For the text-containing cell, return its midpoint in [X, Y] coordinate format. 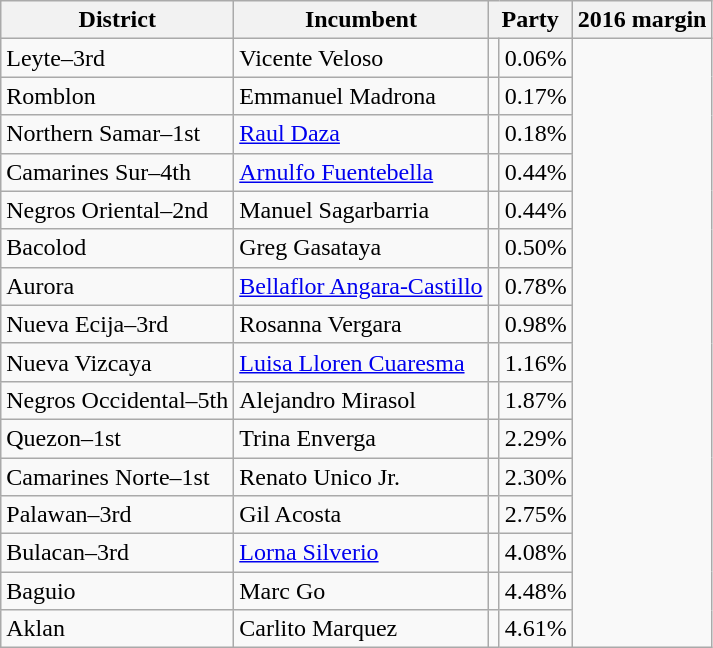
0.50% [536, 248]
Emmanuel Madrona [361, 96]
Alejandro Mirasol [361, 400]
Party [530, 20]
Gil Acosta [361, 515]
Baguio [118, 591]
Renato Unico Jr. [361, 477]
Luisa Lloren Cuaresma [361, 362]
Bulacan–3rd [118, 553]
Nueva Vizcaya [118, 362]
Romblon [118, 96]
Camarines Norte–1st [118, 477]
0.17% [536, 96]
Camarines Sur–4th [118, 172]
Lorna Silverio [361, 553]
Aurora [118, 286]
1.87% [536, 400]
1.16% [536, 362]
2.30% [536, 477]
0.98% [536, 324]
Bellaflor Angara-Castillo [361, 286]
Leyte–3rd [118, 58]
0.06% [536, 58]
District [118, 20]
0.78% [536, 286]
0.18% [536, 134]
Manuel Sagarbarria [361, 210]
Carlito Marquez [361, 629]
Arnulfo Fuentebella [361, 172]
Incumbent [361, 20]
Negros Occidental–5th [118, 400]
Nueva Ecija–3rd [118, 324]
Marc Go [361, 591]
2016 margin [642, 20]
Northern Samar–1st [118, 134]
4.08% [536, 553]
Vicente Veloso [361, 58]
Quezon–1st [118, 438]
Trina Enverga [361, 438]
2.29% [536, 438]
Greg Gasataya [361, 248]
Bacolod [118, 248]
4.48% [536, 591]
Raul Daza [361, 134]
2.75% [536, 515]
4.61% [536, 629]
Palawan–3rd [118, 515]
Aklan [118, 629]
Negros Oriental–2nd [118, 210]
Rosanna Vergara [361, 324]
